Determine the (x, y) coordinate at the center of the cell enclosing the given text.  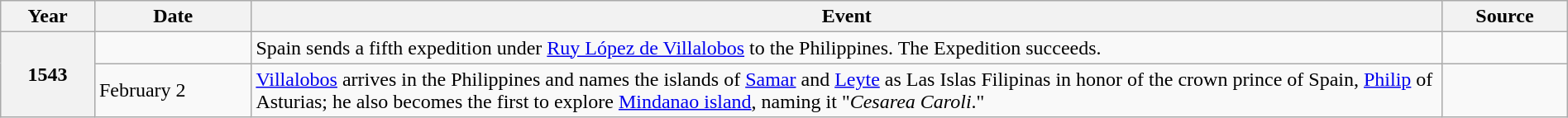
Source (1505, 17)
Spain sends a fifth expedition under Ruy López de Villalobos to the Philippines. The Expedition succeeds. (847, 48)
Date (172, 17)
Year (48, 17)
February 2 (172, 91)
1543 (48, 74)
Event (847, 17)
